Locate the cell with the specified text and output its (X, Y) center coordinate. 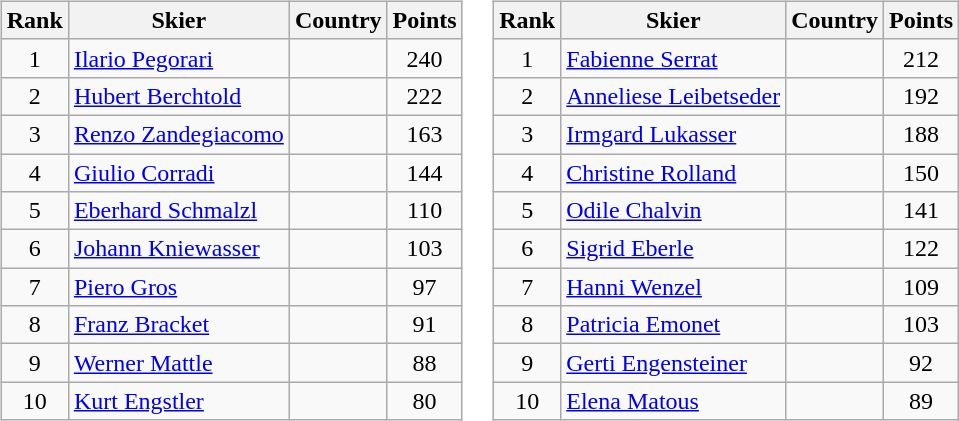
Irmgard Lukasser (674, 134)
192 (920, 96)
222 (424, 96)
212 (920, 58)
Werner Mattle (178, 363)
Odile Chalvin (674, 211)
240 (424, 58)
Hubert Berchtold (178, 96)
Eberhard Schmalzl (178, 211)
Piero Gros (178, 287)
188 (920, 134)
Renzo Zandegiacomo (178, 134)
144 (424, 173)
Johann Kniewasser (178, 249)
89 (920, 401)
Gerti Engensteiner (674, 363)
Franz Bracket (178, 325)
Elena Matous (674, 401)
Anneliese Leibetseder (674, 96)
92 (920, 363)
109 (920, 287)
80 (424, 401)
163 (424, 134)
110 (424, 211)
Patricia Emonet (674, 325)
Fabienne Serrat (674, 58)
Christine Rolland (674, 173)
Kurt Engstler (178, 401)
97 (424, 287)
91 (424, 325)
122 (920, 249)
88 (424, 363)
150 (920, 173)
Sigrid Eberle (674, 249)
141 (920, 211)
Hanni Wenzel (674, 287)
Ilario Pegorari (178, 58)
Giulio Corradi (178, 173)
